Locate the cell with the specified text and output its [x, y] center coordinate. 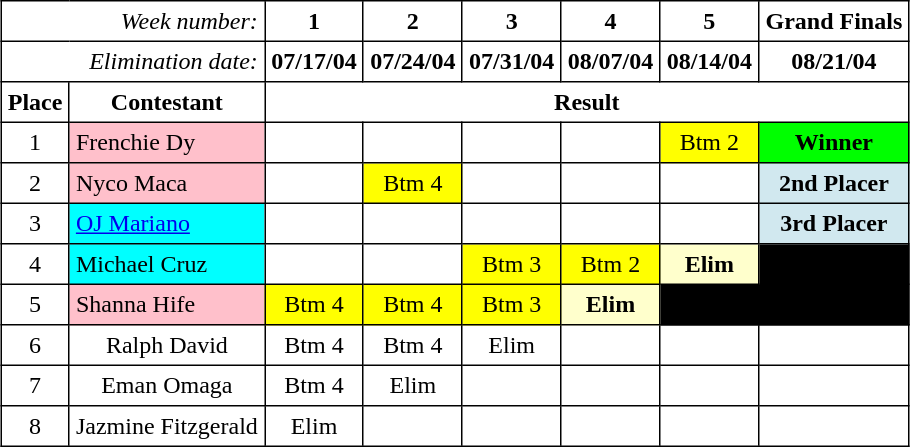
Nyco Maca [166, 183]
Jazmine Fitzgerald [166, 426]
OJ Mariano [166, 223]
Winner [834, 142]
Week number: [133, 21]
07/24/04 [412, 61]
6 [35, 345]
07/17/04 [314, 61]
Michael Cruz [166, 264]
08/21/04 [834, 61]
Grand Finals [834, 21]
08/07/04 [610, 61]
Contestant [166, 102]
Elimination date: [133, 61]
8 [35, 426]
7 [35, 385]
Place [35, 102]
3rd Placer [834, 223]
07/31/04 [512, 61]
08/14/04 [710, 61]
Eman Omaga [166, 385]
Ralph David [166, 345]
2nd Placer [834, 183]
Result [587, 102]
Frenchie Dy [166, 142]
Shanna Hife [166, 304]
